Identify which cell holds the provided text, then report its [X, Y] central coordinate. 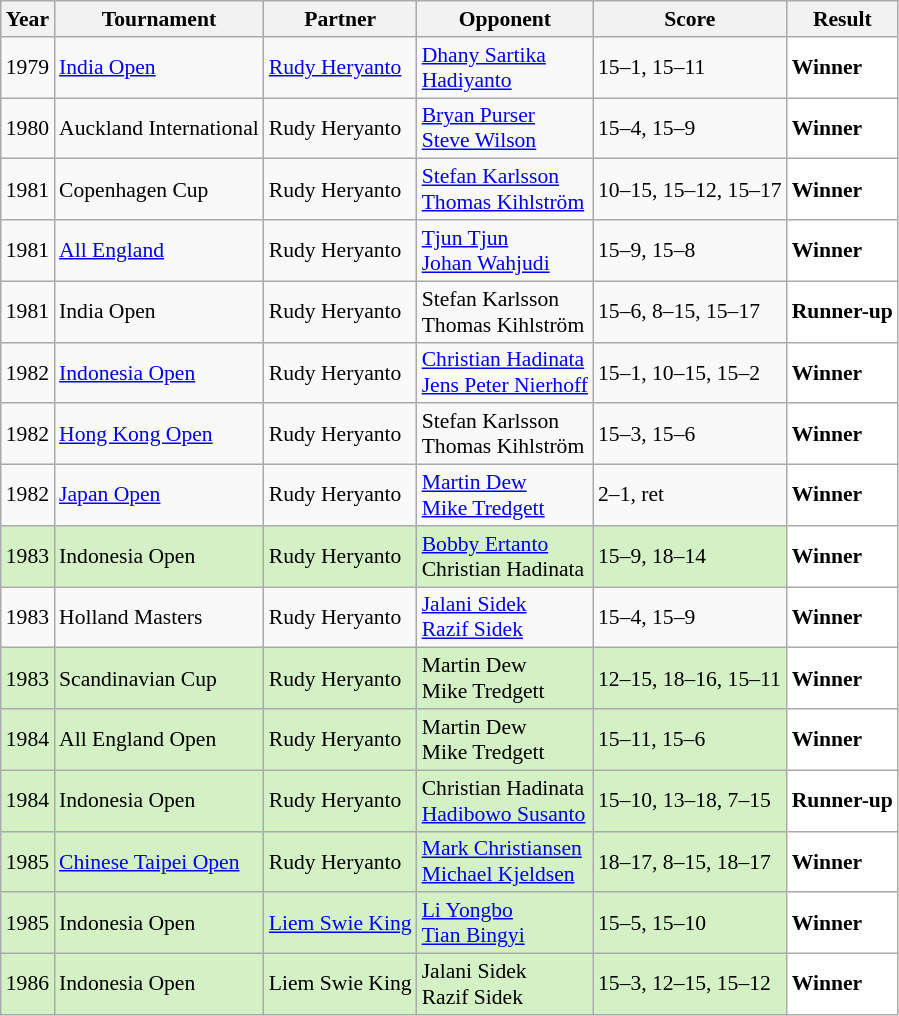
1980 [28, 128]
Scandinavian Cup [159, 678]
Bobby Ertanto Christian Hadinata [505, 556]
15–1, 10–15, 15–2 [690, 372]
All England [159, 250]
15–1, 15–11 [690, 68]
Christian Hadinata Jens Peter Nierhoff [505, 372]
1979 [28, 68]
Japan Open [159, 496]
Result [842, 19]
15–3, 15–6 [690, 434]
Copenhagen Cup [159, 190]
10–15, 15–12, 15–17 [690, 190]
1986 [28, 984]
Score [690, 19]
Christian Hadinata Hadibowo Susanto [505, 800]
15–6, 8–15, 15–17 [690, 312]
Hong Kong Open [159, 434]
Dhany Sartika Hadiyanto [505, 68]
15–9, 15–8 [690, 250]
Mark Christiansen Michael Kjeldsen [505, 862]
Partner [340, 19]
All England Open [159, 740]
15–5, 15–10 [690, 924]
15–10, 13–18, 7–15 [690, 800]
15–3, 12–15, 15–12 [690, 984]
Li Yongbo Tian Bingyi [505, 924]
Opponent [505, 19]
Year [28, 19]
Holland Masters [159, 618]
15–11, 15–6 [690, 740]
Bryan Purser Steve Wilson [505, 128]
Chinese Taipei Open [159, 862]
Tjun Tjun Johan Wahjudi [505, 250]
Auckland International [159, 128]
18–17, 8–15, 18–17 [690, 862]
15–9, 18–14 [690, 556]
2–1, ret [690, 496]
Tournament [159, 19]
12–15, 18–16, 15–11 [690, 678]
